Locate the cell with the specified text and output its [X, Y] center coordinate. 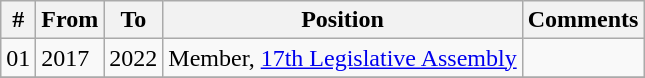
Position [342, 20]
# [18, 20]
To [134, 20]
2017 [70, 58]
From [70, 20]
Member, 17th Legislative Assembly [342, 58]
2022 [134, 58]
01 [18, 58]
Comments [583, 20]
